Scan for the cell matching the given text and deliver its [X, Y] coordinate at center. 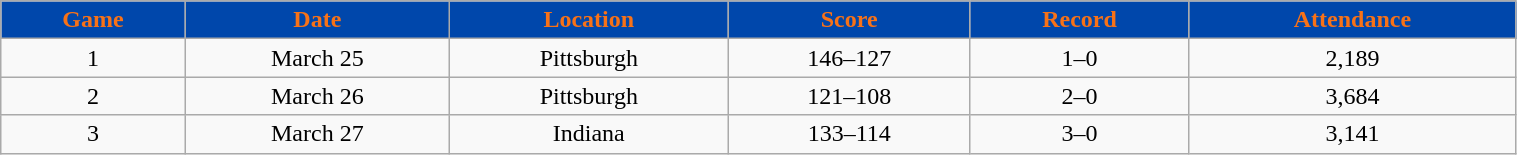
146–127 [849, 58]
2–0 [1079, 96]
Location [588, 20]
2,189 [1352, 58]
Date [317, 20]
121–108 [849, 96]
Record [1079, 20]
March 26 [317, 96]
3,141 [1352, 134]
133–114 [849, 134]
March 27 [317, 134]
3–0 [1079, 134]
1–0 [1079, 58]
3 [93, 134]
Indiana [588, 134]
2 [93, 96]
1 [93, 58]
Score [849, 20]
Game [93, 20]
March 25 [317, 58]
Attendance [1352, 20]
3,684 [1352, 96]
